Search for the cell housing the specified text and yield its (x, y) center coordinate. 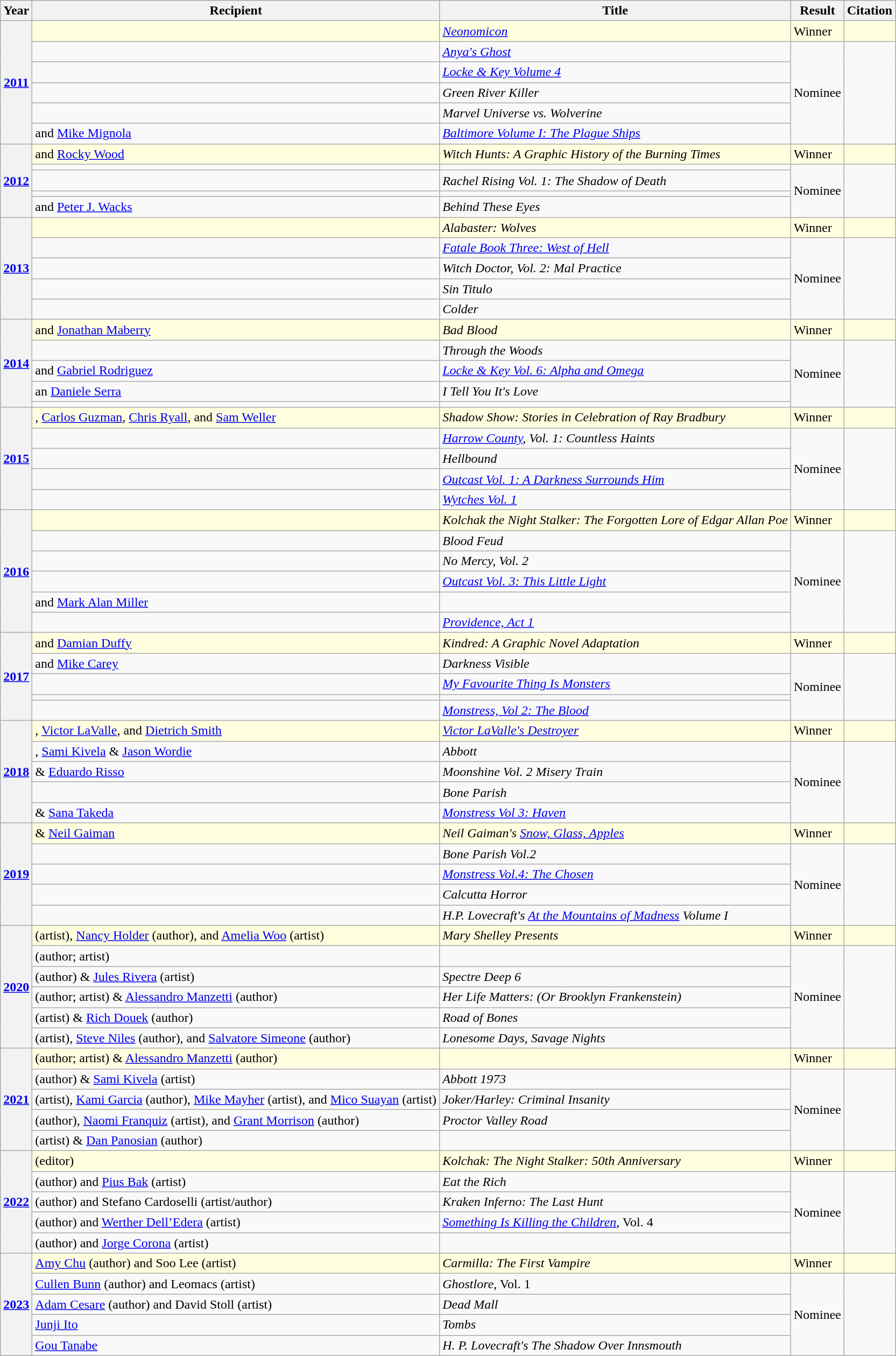
Colder (616, 309)
and Rocky Wood (236, 154)
Cullen Bunn (author) and Leomacs (artist) (236, 1284)
Monstress, Vol 2: The Blood (616, 710)
Green River Killer (616, 93)
& Sana Takeda (236, 813)
and Mark Alan Miller (236, 602)
and Mike Mignola (236, 133)
Fatale Book Three: West of Hell (616, 248)
(author) and Werther Dell’Edera (artist) (236, 1223)
Victor LaValle's Destroyer (616, 731)
Bone Parish Vol.2 (616, 854)
(artist), Steve Niles (author), and Salvatore Simeone (author) (236, 1038)
& Eduardo Risso (236, 772)
and Peter J. Wacks (236, 207)
2021 (16, 1099)
(author), Naomi Franquiz (artist), and Grant Morrison (author) (236, 1120)
Marvel Universe vs. Wolverine (616, 113)
Moonshine Vol. 2 Misery Train (616, 772)
2022 (16, 1202)
Neil Gaiman's Snow, Glass, Apples (616, 833)
H. P. Lovecraft's The Shadow Over Innsmouth (616, 1345)
Something Is Killing the Children, Vol. 4 (616, 1223)
Witch Doctor, Vol. 2: Mal Practice (616, 269)
Sin Titulo (616, 289)
& Neil Gaiman (236, 833)
2019 (16, 874)
Outcast Vol. 1: A Darkness Surrounds Him (616, 479)
Carmilla: The First Vampire (616, 1263)
Locke & Key Vol. 6: Alpha and Omega (616, 371)
H.P. Lovecraft's At the Mountains of Madness Volume I (616, 915)
Wytches Vol. 1 (616, 499)
My Favourite Thing Is Monsters (616, 684)
(artist) & Rich Douek (author) (236, 1018)
Calcutta Horror (616, 895)
2016 (16, 571)
an Daniele Serra (236, 391)
2015 (16, 458)
2013 (16, 269)
Kolchak: The Night Stalker: 50th Anniversary (616, 1161)
Mary Shelley Presents (616, 936)
Rachel Rising Vol. 1: The Shadow of Death (616, 180)
(artist), Kami Garcia (author), Mike Mayher (artist), and Mico Suayan (artist) (236, 1099)
(artist), Nancy Holder (author), and Amelia Woo (artist) (236, 936)
2023 (16, 1304)
Monstress Vol 3: Haven (616, 813)
Locke & Key Volume 4 (616, 72)
Providence, Act 1 (616, 623)
(author) & Jules Rivera (artist) (236, 977)
2014 (16, 364)
Kraken Inferno: The Last Hunt (616, 1202)
2018 (16, 772)
Adam Cesare (author) and David Stoll (artist) (236, 1304)
Kolchak the Night Stalker: The Forgotten Lore of Edgar Allan Poe (616, 520)
Lonesome Days, Savage Nights (616, 1038)
Kindred: A Graphic Novel Adaptation (616, 643)
Title (616, 11)
(author) & Sami Kivela (artist) (236, 1079)
Junji Ito (236, 1325)
and Mike Carey (236, 663)
I Tell You It's Love (616, 391)
Result (817, 11)
Outcast Vol. 3: This Little Light (616, 582)
2020 (16, 987)
Amy Chu (author) and Soo Lee (artist) (236, 1263)
No Mercy, Vol. 2 (616, 561)
Citation (870, 11)
Anya's Ghost (616, 52)
Her Life Matters: (Or Brooklyn Frankenstein) (616, 997)
2017 (16, 677)
(editor) (236, 1161)
and Jonathan Maberry (236, 330)
Road of Bones (616, 1018)
(author) and Jorge Corona (artist) (236, 1243)
Dead Mall (616, 1304)
Baltimore Volume I: The Plague Ships (616, 133)
, Carlos Guzman, Chris Ryall, and Sam Weller (236, 418)
Eat the Rich (616, 1181)
Abbott 1973 (616, 1079)
Recipient (236, 11)
Spectre Deep 6 (616, 977)
Neonomicon (616, 31)
Monstress Vol.4: The Chosen (616, 874)
Abbott (616, 751)
Bad Blood (616, 330)
Alabaster: Wolves (616, 228)
Tombs (616, 1325)
Bone Parish (616, 792)
2012 (16, 180)
, Victor LaValle, and Dietrich Smith (236, 731)
Hellbound (616, 458)
Blood Feud (616, 541)
(author) and Pius Bak (artist) (236, 1181)
Gou Tanabe (236, 1345)
(author; artist) (236, 956)
(artist) & Dan Panosian (author) (236, 1140)
(author) and Stefano Cardoselli (artist/author) (236, 1202)
Proctor Valley Road (616, 1120)
and Damian Duffy (236, 643)
Ghostlore, Vol. 1 (616, 1284)
, Sami Kivela & Jason Wordie (236, 751)
Shadow Show: Stories in Celebration of Ray Bradbury (616, 418)
Harrow County, Vol. 1: Countless Haints (616, 438)
Darkness Visible (616, 663)
Joker/Harley: Criminal Insanity (616, 1099)
and Gabriel Rodriguez (236, 371)
Behind These Eyes (616, 207)
2011 (16, 82)
Year (16, 11)
Through the Woods (616, 350)
Witch Hunts: A Graphic History of the Burning Times (616, 154)
